Find where the given text appears and provide that cell's center as (X, Y) coordinate. 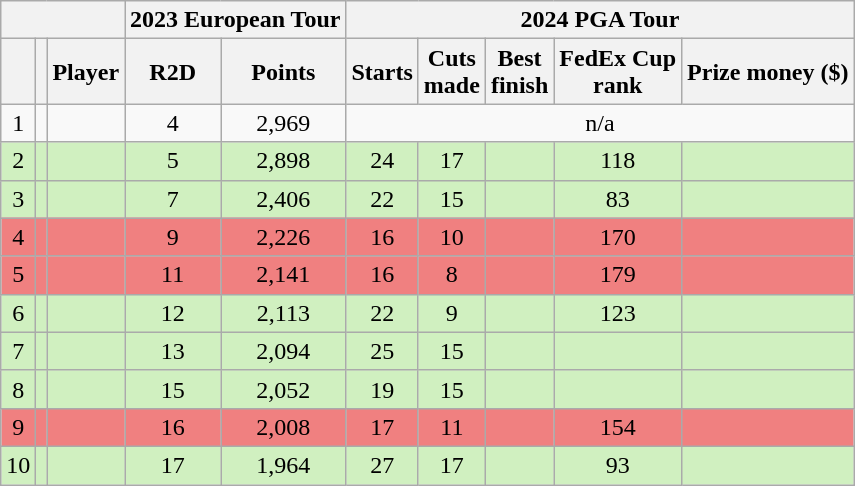
Points (284, 72)
2,898 (284, 161)
24 (382, 161)
6 (18, 313)
2,113 (284, 313)
154 (618, 427)
2,008 (284, 427)
27 (382, 465)
n/a (600, 123)
2,406 (284, 199)
Player (86, 72)
25 (382, 351)
Prize money ($) (768, 72)
2023 European Tour (236, 20)
2 (18, 161)
FedEx Cuprank (618, 72)
19 (382, 389)
R2D (173, 72)
2,094 (284, 351)
179 (618, 275)
170 (618, 237)
83 (618, 199)
1,964 (284, 465)
2024 PGA Tour (600, 20)
Starts (382, 72)
2,969 (284, 123)
2,052 (284, 389)
12 (173, 313)
118 (618, 161)
Bestfinish (519, 72)
93 (618, 465)
1 (18, 123)
3 (18, 199)
123 (618, 313)
13 (173, 351)
2,226 (284, 237)
Cutsmade (452, 72)
2,141 (284, 275)
